Return the (X, Y) coordinate for the center point of the cell that contains the specified text.  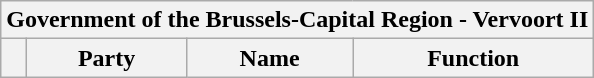
Government of the Brussels-Capital Region - Vervoort II (298, 20)
Name (269, 58)
Function (474, 58)
Party (107, 58)
